Detect which cell encompasses the target text, then output its [x, y] center coordinate. 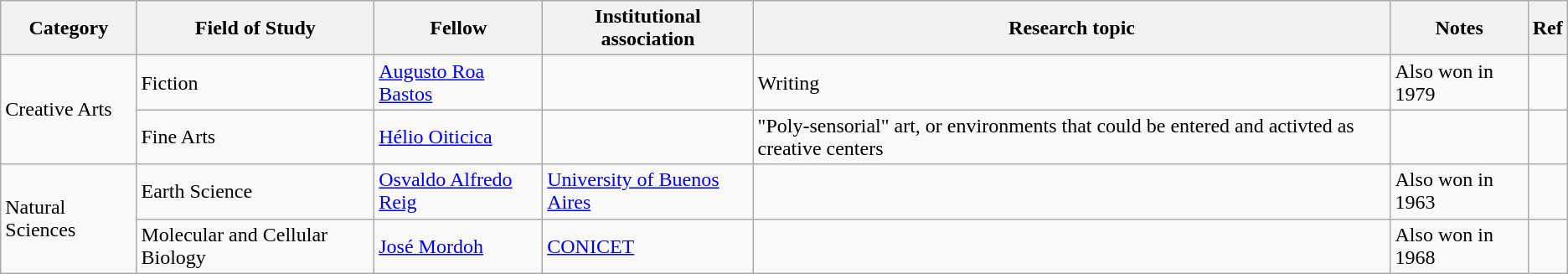
Writing [1072, 82]
José Mordoh [459, 246]
Also won in 1968 [1459, 246]
Fiction [255, 82]
Research topic [1072, 28]
Natural Sciences [69, 219]
Osvaldo Alfredo Reig [459, 191]
Molecular and Cellular Biology [255, 246]
Creative Arts [69, 110]
Ref [1548, 28]
Fellow [459, 28]
Notes [1459, 28]
Also won in 1963 [1459, 191]
Institutional association [648, 28]
"Poly-sensorial" art, or environments that could be entered and activted as creative centers [1072, 137]
CONICET [648, 246]
Earth Science [255, 191]
Category [69, 28]
Hélio Oiticica [459, 137]
Fine Arts [255, 137]
Field of Study [255, 28]
Also won in 1979 [1459, 82]
University of Buenos Aires [648, 191]
Augusto Roa Bastos [459, 82]
